Output the (x, y) coordinate of the center of the cell containing the given text.  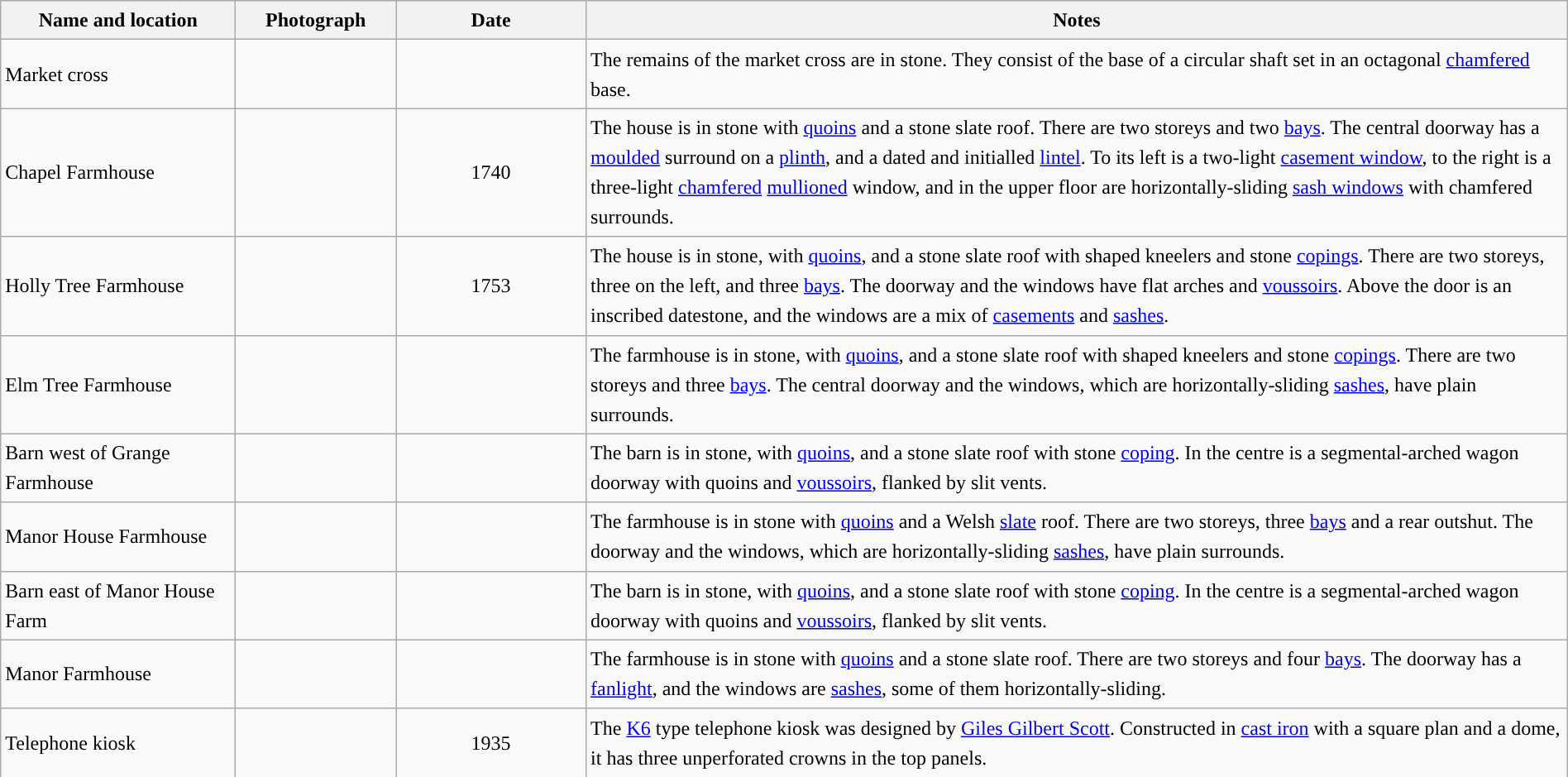
1740 (491, 172)
Holly Tree Farmhouse (118, 286)
1753 (491, 286)
The remains of the market cross are in stone. They consist of the base of a circular shaft set in an octagonal chamfered base. (1077, 74)
Manor House Farmhouse (118, 536)
Barn west of Grange Farmhouse (118, 468)
Barn east of Manor House Farm (118, 606)
Telephone kiosk (118, 743)
Notes (1077, 20)
Name and location (118, 20)
Market cross (118, 74)
Manor Farmhouse (118, 674)
1935 (491, 743)
Date (491, 20)
Photograph (316, 20)
Chapel Farmhouse (118, 172)
Elm Tree Farmhouse (118, 384)
